Extract the [x, y] coordinate from the center of the cell holding the provided text.  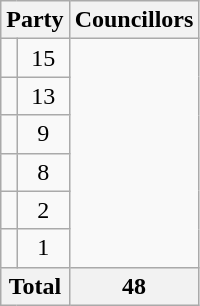
Councillors [134, 20]
Party [35, 20]
13 [43, 96]
15 [43, 58]
48 [134, 286]
2 [43, 210]
9 [43, 134]
Total [35, 286]
8 [43, 172]
1 [43, 248]
